Identify which cell holds the provided text, then report its (X, Y) central coordinate. 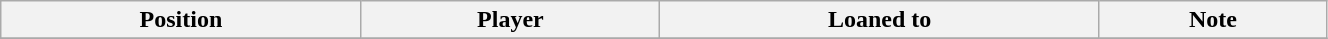
Player (510, 20)
Loaned to (880, 20)
Note (1212, 20)
Position (181, 20)
